Find where the given text appears and provide that cell's center as (x, y) coordinate. 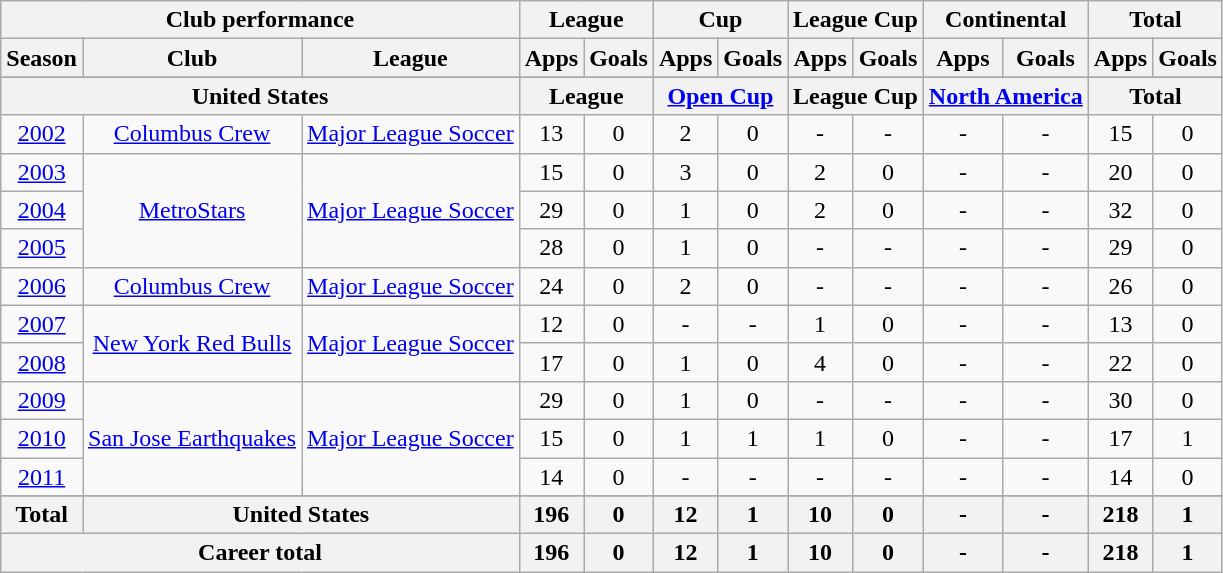
2008 (42, 362)
32 (1120, 210)
San Jose Earthquakes (192, 438)
2010 (42, 438)
28 (551, 248)
Open Cup (720, 96)
3 (685, 172)
Club performance (260, 20)
2007 (42, 324)
2006 (42, 286)
2009 (42, 400)
20 (1120, 172)
Continental (1006, 20)
2004 (42, 210)
30 (1120, 400)
MetroStars (192, 210)
2005 (42, 248)
Career total (260, 553)
2002 (42, 134)
24 (551, 286)
22 (1120, 362)
26 (1120, 286)
New York Red Bulls (192, 343)
Club (192, 58)
Cup (720, 20)
Season (42, 58)
2011 (42, 477)
4 (820, 362)
2003 (42, 172)
North America (1006, 96)
